Extract the (x, y) coordinate from the center of the cell holding the provided text.  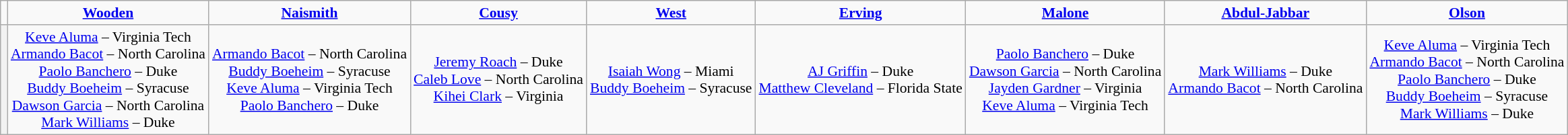
Wooden (108, 13)
Jeremy Roach – DukeCaleb Love – North CarolinaKihei Clark – Virginia (498, 79)
Cousy (498, 13)
Malone (1066, 13)
Abdul-Jabbar (1265, 13)
Keve Aluma – Virginia TechArmando Bacot – North CarolinaPaolo Banchero – DukeBuddy Boeheim – SyracuseMark Williams – Duke (1467, 79)
Naismith (310, 13)
AJ Griffin – DukeMatthew Cleveland – Florida State (861, 79)
Paolo Banchero – DukeDawson Garcia – North CarolinaJayden Gardner – VirginiaKeve Aluma – Virginia Tech (1066, 79)
Olson (1467, 13)
Mark Williams – DukeArmando Bacot – North Carolina (1265, 79)
Erving (861, 13)
West (671, 13)
Isaiah Wong – MiamiBuddy Boeheim – Syracuse (671, 79)
Armando Bacot – North CarolinaBuddy Boeheim – SyracuseKeve Aluma – Virginia TechPaolo Banchero – Duke (310, 79)
